Output the [X, Y] coordinate of the center of the cell containing the given text.  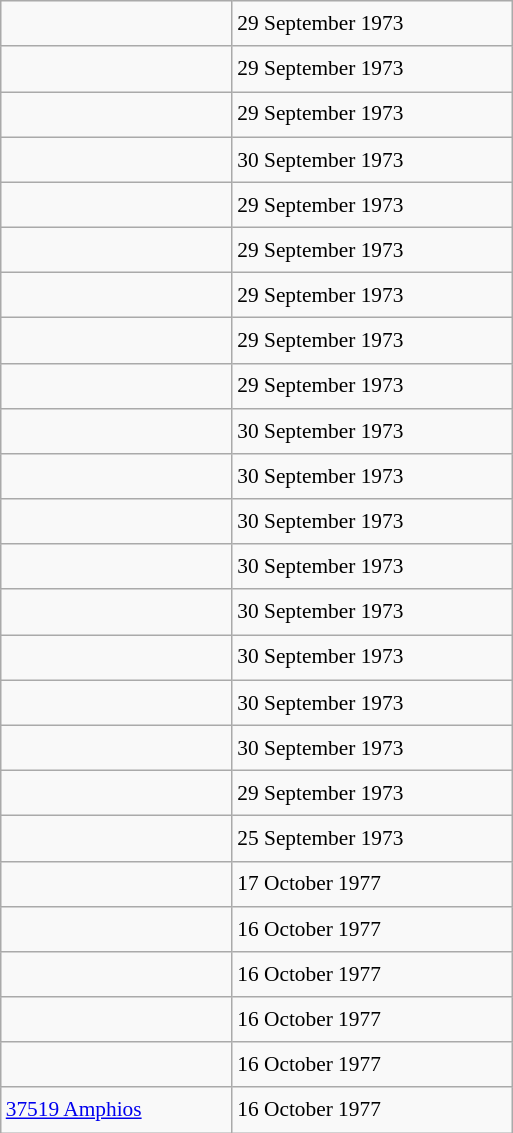
37519 Amphios [117, 1110]
17 October 1977 [372, 884]
25 September 1973 [372, 838]
